Search for the cell housing the specified text and yield its (x, y) center coordinate. 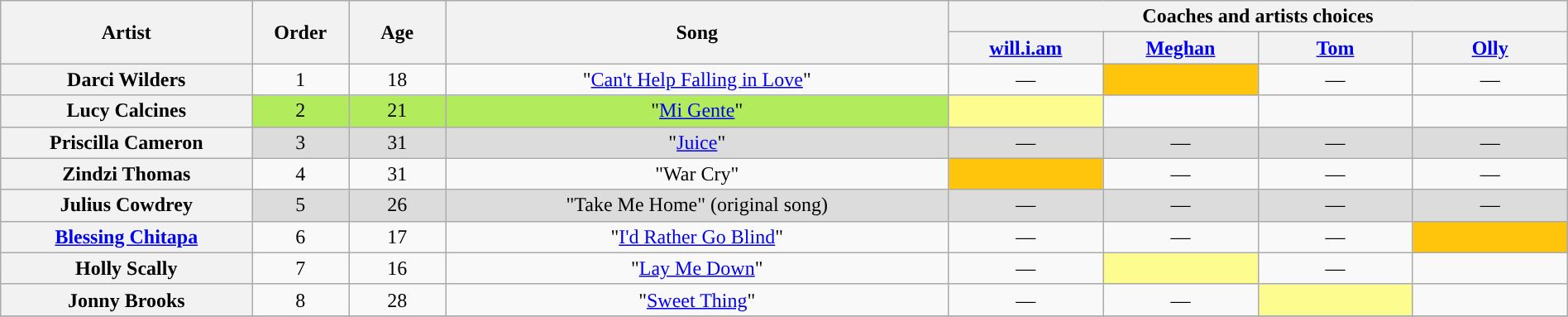
17 (397, 237)
Artist (127, 32)
Olly (1490, 48)
5 (301, 205)
18 (397, 79)
Priscilla Cameron (127, 142)
Order (301, 32)
Song (697, 32)
Darci Wilders (127, 79)
Julius Cowdrey (127, 205)
Lucy Calcines (127, 111)
"Juice" (697, 142)
Zindzi Thomas (127, 174)
"Can't Help Falling in Love" (697, 79)
"Sweet Thing" (697, 300)
"War Cry" (697, 174)
21 (397, 111)
6 (301, 237)
26 (397, 205)
will.i.am (1025, 48)
"Lay Me Down" (697, 268)
Age (397, 32)
1 (301, 79)
8 (301, 300)
Blessing Chitapa (127, 237)
28 (397, 300)
Holly Scally (127, 268)
"Mi Gente" (697, 111)
16 (397, 268)
Coaches and artists choices (1258, 17)
2 (301, 111)
Tom (1335, 48)
3 (301, 142)
4 (301, 174)
Jonny Brooks (127, 300)
"Take Me Home" (original song) (697, 205)
7 (301, 268)
Meghan (1181, 48)
"I'd Rather Go Blind" (697, 237)
